Search for the cell housing the specified text and yield its [X, Y] center coordinate. 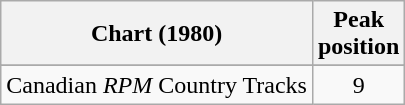
Peakposition [358, 34]
9 [358, 85]
Canadian RPM Country Tracks [157, 85]
Chart (1980) [157, 34]
